Capture the cell that displays the provided text and extract its [X, Y] central coordinate. 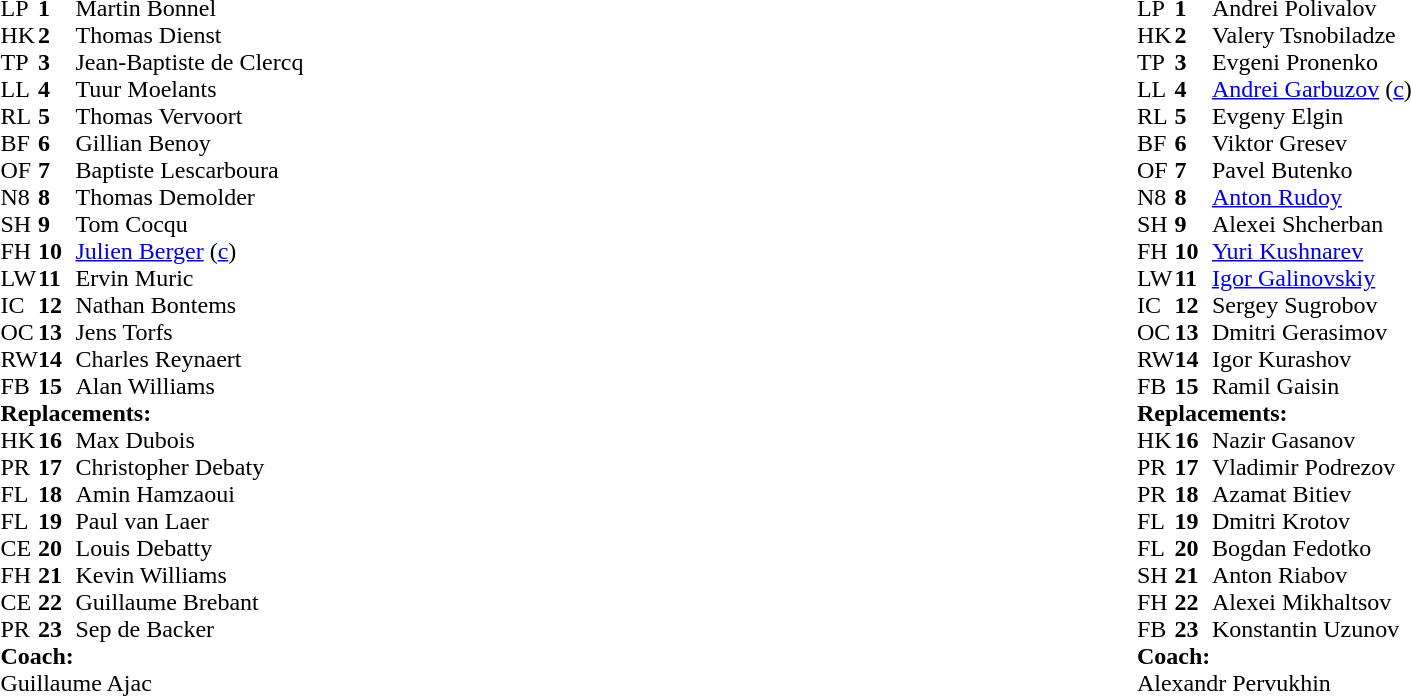
Ervin Muric [190, 278]
Amin Hamzaoui [190, 494]
Baptiste Lescarboura [190, 170]
Jean-Baptiste de Clercq [190, 62]
Nathan Bontems [190, 306]
Thomas Vervoort [190, 116]
Jens Torfs [190, 332]
Thomas Demolder [190, 198]
Replacements: [152, 414]
Coach: [152, 656]
Kevin Williams [190, 576]
Alan Williams [190, 386]
Guillaume Brebant [190, 602]
Christopher Debaty [190, 468]
Tuur Moelants [190, 90]
Tom Cocqu [190, 224]
Louis Debatty [190, 548]
Paul van Laer [190, 522]
Gillian Benoy [190, 144]
Thomas Dienst [190, 36]
Julien Berger (c) [190, 252]
Charles Reynaert [190, 360]
Sep de Backer [190, 630]
Max Dubois [190, 440]
